Identify which cell holds the provided text, then report its [x, y] central coordinate. 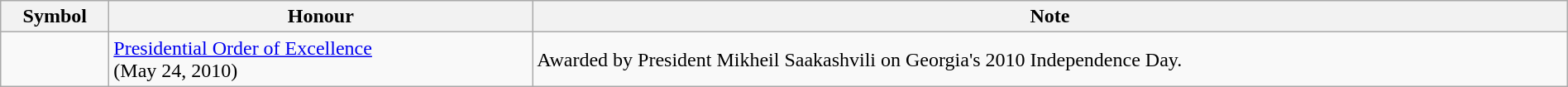
Note [1050, 17]
Presidential Order of Excellence(May 24, 2010) [321, 60]
Symbol [55, 17]
Awarded by President Mikheil Saakashvili on Georgia's 2010 Independence Day. [1050, 60]
Honour [321, 17]
